Pinpoint the cell where the given text exists, returning its [X, Y] midpoint coordinate. 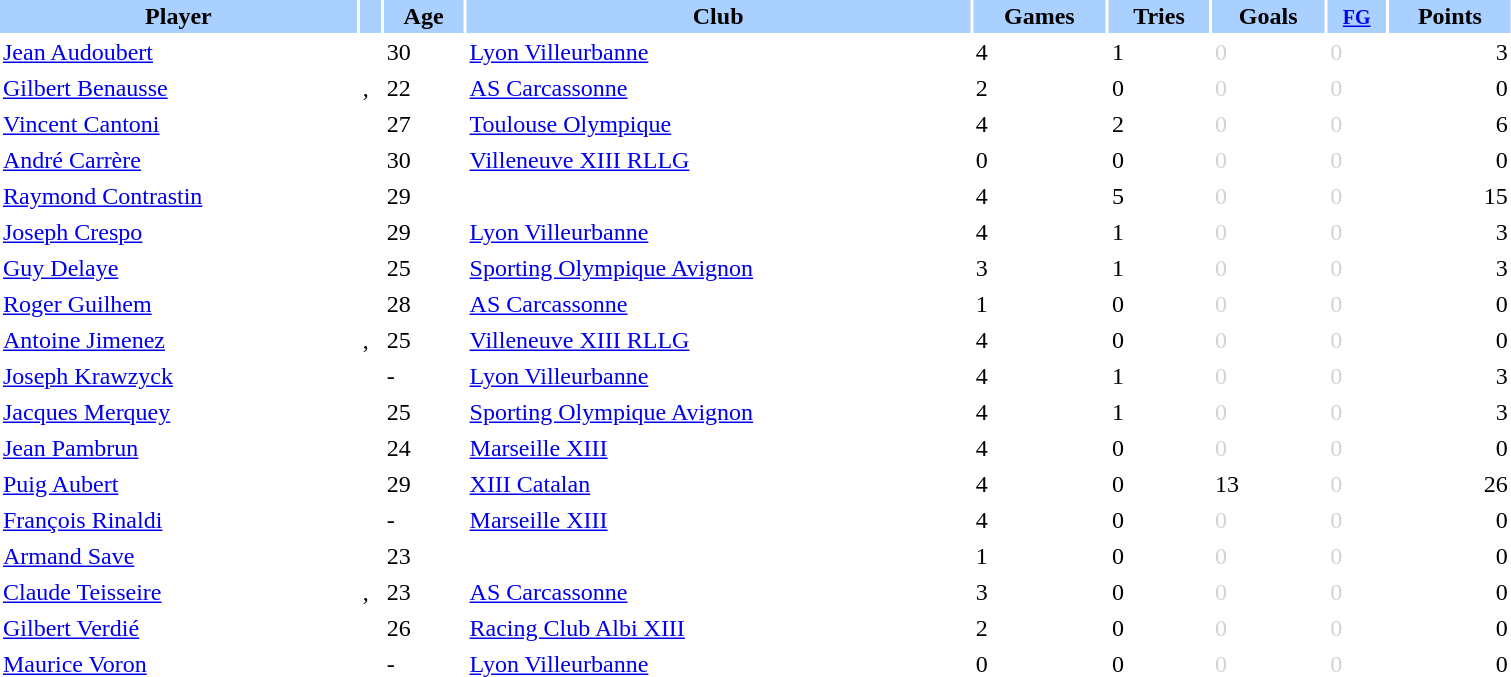
5 [1159, 196]
13 [1268, 484]
Gilbert Benausse [178, 88]
Age [424, 16]
Guy Delaye [178, 268]
André Carrère [178, 160]
24 [424, 448]
27 [424, 124]
Armand Save [178, 556]
Toulouse Olympique [718, 124]
28 [424, 304]
Raymond Contrastin [178, 196]
Tries [1159, 16]
XIII Catalan [718, 484]
Jacques Merquey [178, 412]
Games [1040, 16]
Antoine Jimenez [178, 340]
15 [1450, 196]
Club [718, 16]
6 [1450, 124]
Puig Aubert [178, 484]
Joseph Crespo [178, 232]
FG [1356, 16]
22 [424, 88]
Claude Teisseire [178, 592]
Points [1450, 16]
Jean Pambrun [178, 448]
Jean Audoubert [178, 52]
Roger Guilhem [178, 304]
Goals [1268, 16]
Gilbert Verdié [178, 628]
Joseph Krawzyck [178, 376]
Vincent Cantoni [178, 124]
François Rinaldi [178, 520]
Racing Club Albi XIII [718, 628]
Player [178, 16]
